Output the (x, y) coordinate of the center of the cell containing the given text.  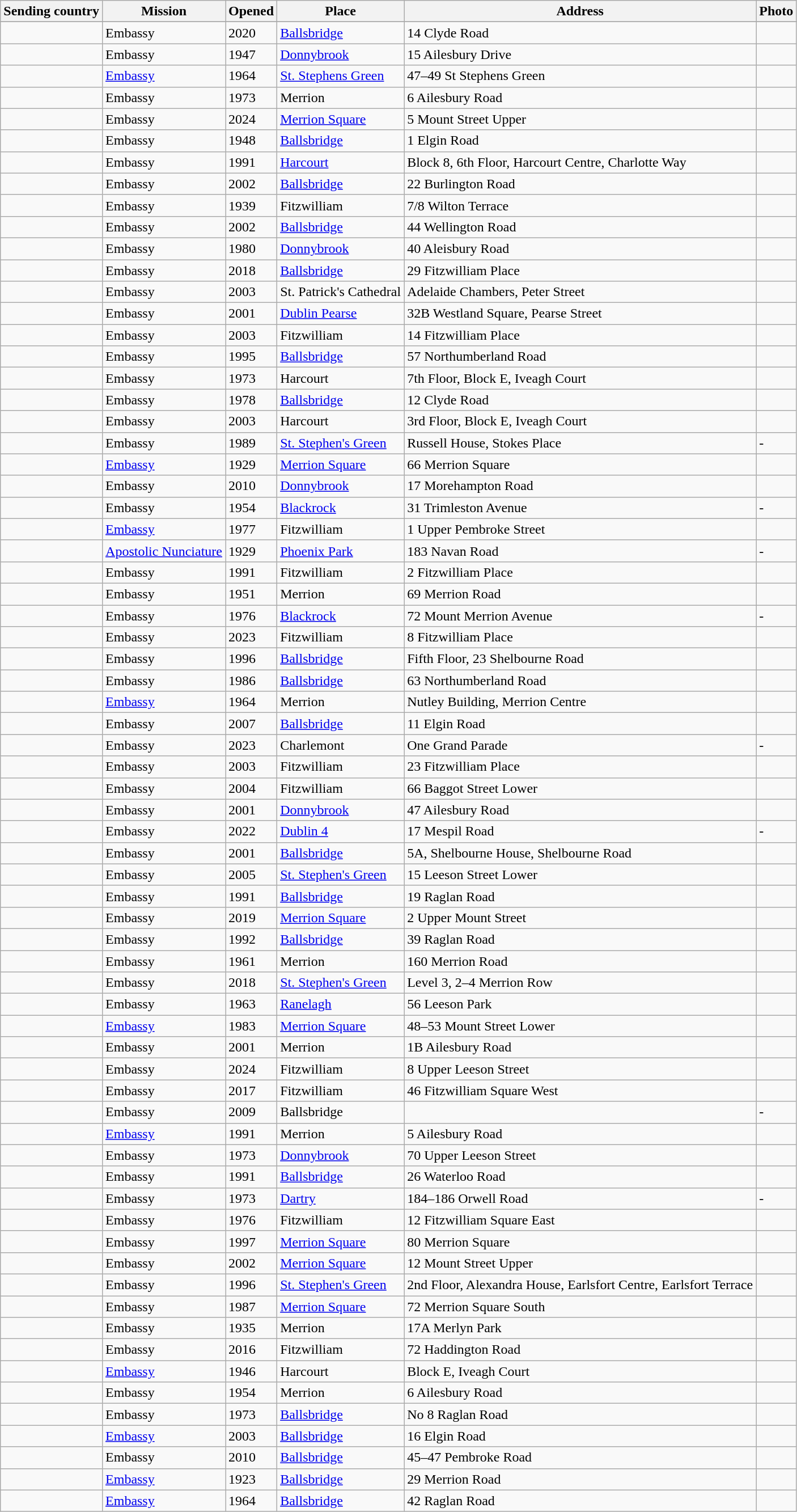
7/8 Wilton Terrace (580, 205)
12 Fitzwilliam Square East (580, 1220)
Sending country (52, 11)
1951 (252, 594)
Fifth Floor, 23 Shelbourne Road (580, 659)
Ranelagh (341, 1004)
No 8 Raglan Road (580, 1414)
72 Merrion Square South (580, 1306)
8 Fitzwilliam Place (580, 637)
26 Waterloo Road (580, 1177)
29 Fitzwilliam Place (580, 271)
1961 (252, 961)
72 Mount Merrion Avenue (580, 615)
Block 8, 6th Floor, Harcourt Centre, Charlotte Way (580, 162)
31 Trimleston Avenue (580, 508)
2005 (252, 875)
1977 (252, 529)
Address (580, 11)
66 Baggot Street Lower (580, 788)
11 Elgin Road (580, 724)
1986 (252, 681)
Dartry (341, 1198)
17 Mespil Road (580, 831)
1 Elgin Road (580, 141)
32B Westland Square, Pearse Street (580, 314)
63 Northumberland Road (580, 681)
Nutley Building, Merrion Centre (580, 702)
1963 (252, 1004)
One Grand Parade (580, 745)
2009 (252, 1112)
45–47 Pembroke Road (580, 1458)
Photo (777, 11)
5A, Shelbourne House, Shelbourne Road (580, 853)
183 Navan Road (580, 551)
39 Raglan Road (580, 939)
70 Upper Leeson Street (580, 1155)
Opened (252, 11)
2019 (252, 918)
Block E, Iveagh Court (580, 1371)
1987 (252, 1306)
19 Raglan Road (580, 896)
1923 (252, 1479)
16 Elgin Road (580, 1436)
66 Merrion Square (580, 464)
St. Patrick's Cathedral (341, 292)
1B Ailesbury Road (580, 1048)
1983 (252, 1026)
72 Haddington Road (580, 1350)
17A Merlyn Park (580, 1328)
44 Wellington Road (580, 227)
8 Upper Leeson Street (580, 1069)
2 Fitzwilliam Place (580, 572)
14 Clyde Road (580, 33)
47 Ailesbury Road (580, 810)
40 Aleisbury Road (580, 248)
80 Merrion Square (580, 1241)
23 Fitzwilliam Place (580, 767)
14 Fitzwilliam Place (580, 335)
56 Leeson Park (580, 1004)
15 Ailesbury Drive (580, 54)
2017 (252, 1091)
22 Burlington Road (580, 184)
15 Leeson Street Lower (580, 875)
160 Merrion Road (580, 961)
1997 (252, 1241)
1992 (252, 939)
Apostolic Nunciature (164, 551)
69 Merrion Road (580, 594)
1948 (252, 141)
Place (341, 11)
46 Fitzwilliam Square West (580, 1091)
2004 (252, 788)
Dublin Pearse (341, 314)
1946 (252, 1371)
Level 3, 2–4 Merrion Row (580, 983)
12 Mount Street Upper (580, 1263)
1939 (252, 205)
2 Upper Mount Street (580, 918)
1980 (252, 248)
2016 (252, 1350)
2022 (252, 831)
17 Morehampton Road (580, 486)
48–53 Mount Street Lower (580, 1026)
1989 (252, 443)
2020 (252, 33)
29 Merrion Road (580, 1479)
1 Upper Pembroke Street (580, 529)
Mission (164, 11)
12 Clyde Road (580, 400)
5 Ailesbury Road (580, 1134)
184–186 Orwell Road (580, 1198)
Russell House, Stokes Place (580, 443)
2007 (252, 724)
1978 (252, 400)
1947 (252, 54)
57 Northumberland Road (580, 357)
3rd Floor, Block E, Iveagh Court (580, 421)
42 Raglan Road (580, 1501)
47–49 St Stephens Green (580, 76)
Dublin 4 (341, 831)
Adelaide Chambers, Peter Street (580, 292)
Phoenix Park (341, 551)
7th Floor, Block E, Iveagh Court (580, 378)
St. Stephens Green (341, 76)
2nd Floor, Alexandra House, Earlsfort Centre, Earlsfort Terrace (580, 1285)
5 Mount Street Upper (580, 119)
Charlemont (341, 745)
1995 (252, 357)
1935 (252, 1328)
